Find where the given text appears and provide that cell's center as (x, y) coordinate. 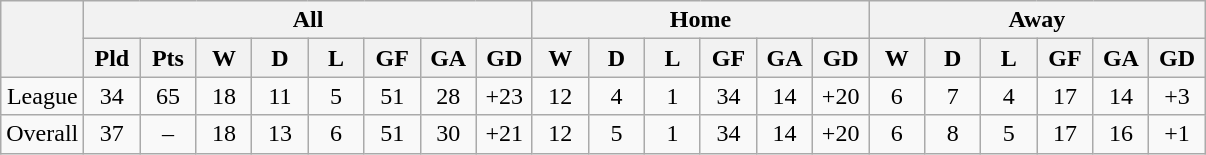
League (42, 96)
Pld (112, 58)
7 (953, 96)
– (168, 134)
Away (1037, 20)
28 (448, 96)
37 (112, 134)
All (308, 20)
Home (700, 20)
+1 (1177, 134)
Pts (168, 58)
16 (1121, 134)
13 (280, 134)
+3 (1177, 96)
30 (448, 134)
11 (280, 96)
+23 (504, 96)
65 (168, 96)
+21 (504, 134)
8 (953, 134)
Overall (42, 134)
